Pinpoint the cell where the given text exists, returning its [X, Y] midpoint coordinate. 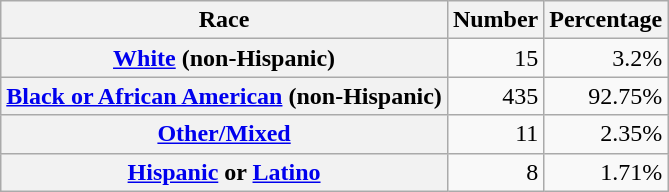
Percentage [606, 20]
Race [224, 20]
Number [495, 20]
Black or African American (non-Hispanic) [224, 96]
435 [495, 96]
92.75% [606, 96]
8 [495, 172]
2.35% [606, 134]
3.2% [606, 58]
Hispanic or Latino [224, 172]
1.71% [606, 172]
15 [495, 58]
11 [495, 134]
White (non-Hispanic) [224, 58]
Other/Mixed [224, 134]
